From the cell containing the given text, extract its center point as [X, Y] coordinate. 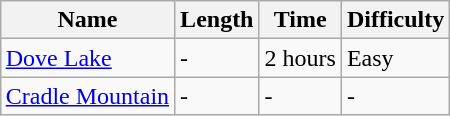
Cradle Mountain [87, 96]
Dove Lake [87, 58]
Name [87, 20]
Length [217, 20]
2 hours [300, 58]
Time [300, 20]
Difficulty [395, 20]
Easy [395, 58]
